Determine the (X, Y) coordinate at the center of the cell enclosing the given text.  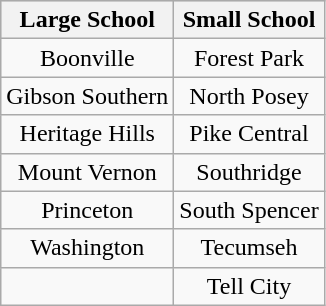
Boonville (88, 58)
Gibson Southern (88, 96)
North Posey (249, 96)
Washington (88, 248)
South Spencer (249, 210)
Princeton (88, 210)
Small School (249, 20)
Large School (88, 20)
Pike Central (249, 134)
Southridge (249, 172)
Heritage Hills (88, 134)
Mount Vernon (88, 172)
Tell City (249, 286)
Forest Park (249, 58)
Tecumseh (249, 248)
